Search for the cell housing the specified text and yield its [x, y] center coordinate. 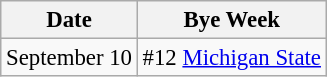
September 10 [69, 58]
#12 Michigan State [232, 58]
Bye Week [232, 20]
Date [69, 20]
